For the text-containing cell, return its midpoint in (x, y) coordinate format. 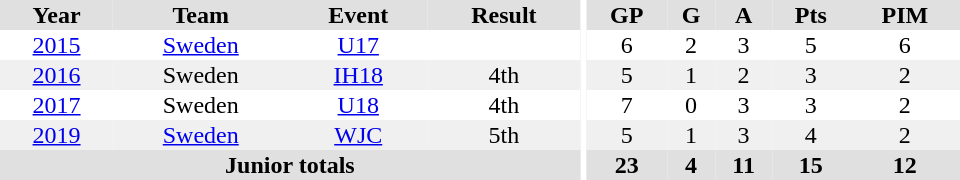
Event (358, 15)
12 (905, 165)
7 (626, 105)
PIM (905, 15)
Year (56, 15)
15 (811, 165)
Junior totals (290, 165)
2017 (56, 105)
WJC (358, 135)
23 (626, 165)
11 (744, 165)
Pts (811, 15)
IH18 (358, 75)
2019 (56, 135)
GP (626, 15)
U18 (358, 105)
Result (504, 15)
5th (504, 135)
2015 (56, 45)
A (744, 15)
Team (200, 15)
2016 (56, 75)
0 (691, 105)
G (691, 15)
U17 (358, 45)
